Provide the (X, Y) coordinate of the cell's center where the given text is located.  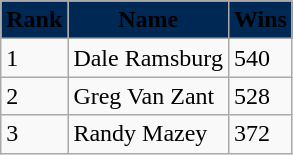
Rank (34, 20)
Name (148, 20)
528 (260, 96)
372 (260, 134)
540 (260, 58)
Wins (260, 20)
3 (34, 134)
Randy Mazey (148, 134)
Dale Ramsburg (148, 58)
1 (34, 58)
2 (34, 96)
Greg Van Zant (148, 96)
